Identify which cell holds the provided text, then report its [X, Y] central coordinate. 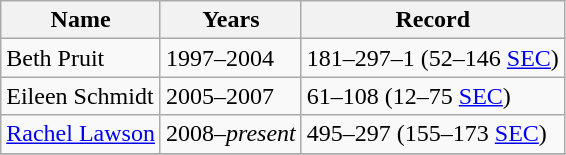
Record [432, 20]
Name [81, 20]
181–297–1 (52–146 SEC) [432, 58]
61–108 (12–75 SEC) [432, 96]
2005–2007 [230, 96]
1997–2004 [230, 58]
495–297 (155–173 SEC) [432, 134]
Eileen Schmidt [81, 96]
Rachel Lawson [81, 134]
Years [230, 20]
2008–present [230, 134]
Beth Pruit [81, 58]
